Output the (x, y) coordinate of the center of the cell containing the given text.  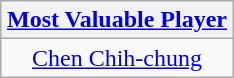
Chen Chih-chung (116, 58)
Most Valuable Player (116, 20)
